Extract the [x, y] coordinate from the center of the cell holding the provided text.  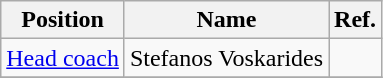
Stefanos Voskarides [226, 58]
Name [226, 20]
Head coach [63, 58]
Ref. [356, 20]
Position [63, 20]
